Scan for the cell matching the given text and deliver its (X, Y) coordinate at center. 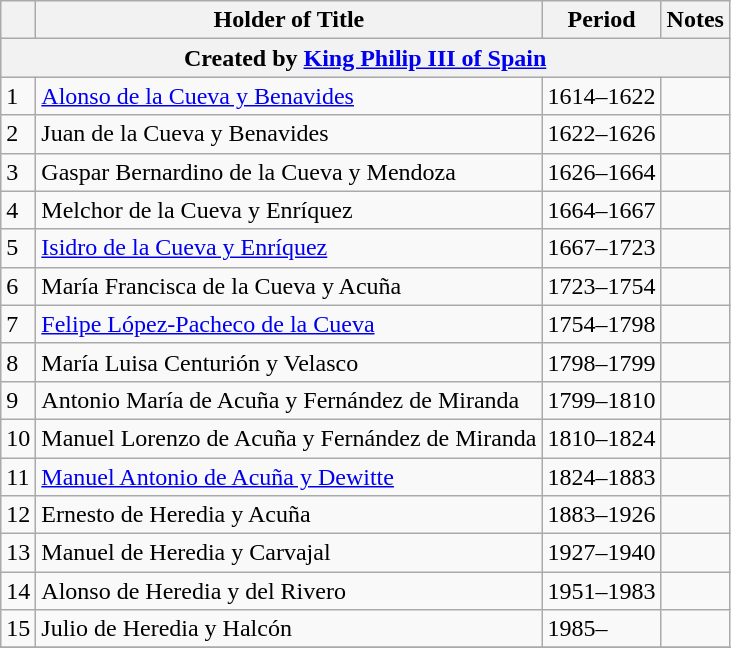
Created by King Philip III of Spain (366, 58)
4 (18, 210)
Melchor de la Cueva y Enríquez (289, 210)
15 (18, 629)
1664–1667 (602, 210)
Holder of Title (289, 20)
1799–1810 (602, 400)
1 (18, 96)
Alonso de Heredia y del Rivero (289, 591)
1723–1754 (602, 286)
Manuel Antonio de Acuña y Dewitte (289, 477)
13 (18, 553)
1667–1723 (602, 248)
1951–1983 (602, 591)
1927–1940 (602, 553)
1810–1824 (602, 438)
Ernesto de Heredia y Acuña (289, 515)
1824–1883 (602, 477)
Manuel Lorenzo de Acuña y Fernández de Miranda (289, 438)
Isidro de la Cueva y Enríquez (289, 248)
1754–1798 (602, 324)
Gaspar Bernardino de la Cueva y Mendoza (289, 172)
1883–1926 (602, 515)
6 (18, 286)
1798–1799 (602, 362)
11 (18, 477)
2 (18, 134)
Felipe López-Pacheco de la Cueva (289, 324)
7 (18, 324)
Notes (695, 20)
1622–1626 (602, 134)
María Francisca de la Cueva y Acuña (289, 286)
1985– (602, 629)
12 (18, 515)
Juan de la Cueva y Benavides (289, 134)
Alonso de la Cueva y Benavides (289, 96)
Period (602, 20)
9 (18, 400)
Manuel de Heredia y Carvajal (289, 553)
3 (18, 172)
8 (18, 362)
10 (18, 438)
1626–1664 (602, 172)
Antonio María de Acuña y Fernández de Miranda (289, 400)
María Luisa Centurión y Velasco (289, 362)
1614–1622 (602, 96)
14 (18, 591)
Julio de Heredia y Halcón (289, 629)
5 (18, 248)
